Search for the cell housing the specified text and yield its (x, y) center coordinate. 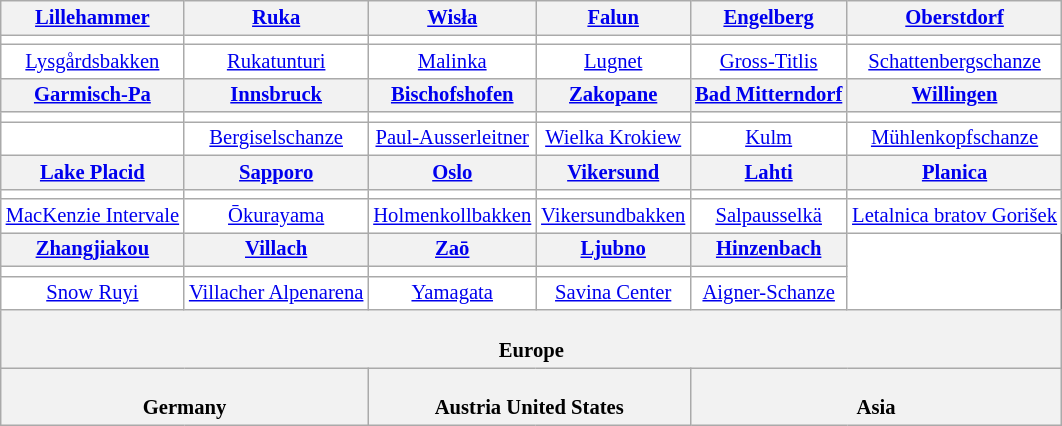
Malinka (452, 61)
Bad Mitterndorf (768, 95)
Innsbruck (276, 95)
Ōkurayama (276, 215)
Holmenkollbakken (452, 215)
Zhangjiakou (92, 249)
Villach (276, 249)
Aigner-Schanze (768, 293)
Kulm (768, 138)
Lake Placid (92, 172)
Paul-Ausserleitner (452, 138)
Lugnet (613, 61)
Yamagata (452, 293)
Lahti (768, 172)
Falun (613, 17)
Ruka (276, 17)
Oberstdorf (954, 17)
Oslo (452, 172)
Europe (532, 339)
Zakopane (613, 95)
Savina Center (613, 293)
Snow Ruyi (92, 293)
Wielka Krokiew (613, 138)
Engelberg (768, 17)
Bischofshofen (452, 95)
Vikersund (613, 172)
Garmisch-Pa (92, 95)
Bergiselschanze (276, 138)
Rukatunturi (276, 61)
Salpausselkä (768, 215)
Lillehammer (92, 17)
Willingen (954, 95)
Austria United States (529, 396)
Villacher Alpenarena (276, 293)
MacKenzie Intervale (92, 215)
Ljubno (613, 249)
Hinzenbach (768, 249)
Letalnica bratov Gorišek (954, 215)
Gross-Titlis (768, 61)
Schattenbergschanze (954, 61)
Planica (954, 172)
Asia (876, 396)
Germany (185, 396)
Wisła (452, 17)
Lysgårdsbakken (92, 61)
Sapporo (276, 172)
Vikersundbakken (613, 215)
Zaō (452, 249)
Mühlenkopfschanze (954, 138)
